Search for the cell housing the specified text and yield its [X, Y] center coordinate. 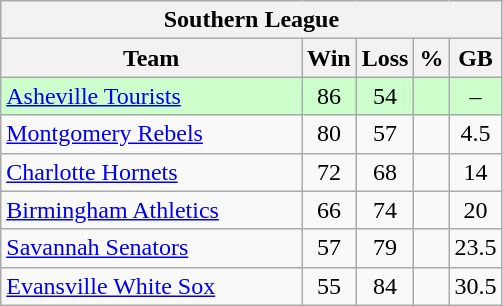
30.5 [476, 286]
Montgomery Rebels [152, 134]
Savannah Senators [152, 248]
20 [476, 210]
4.5 [476, 134]
80 [330, 134]
GB [476, 58]
86 [330, 96]
74 [385, 210]
Charlotte Hornets [152, 172]
84 [385, 286]
79 [385, 248]
14 [476, 172]
Southern League [252, 20]
23.5 [476, 248]
% [432, 58]
54 [385, 96]
Loss [385, 58]
Team [152, 58]
55 [330, 286]
68 [385, 172]
Win [330, 58]
66 [330, 210]
Evansville White Sox [152, 286]
72 [330, 172]
Asheville Tourists [152, 96]
– [476, 96]
Birmingham Athletics [152, 210]
